Capture the cell that displays the provided text and extract its [x, y] central coordinate. 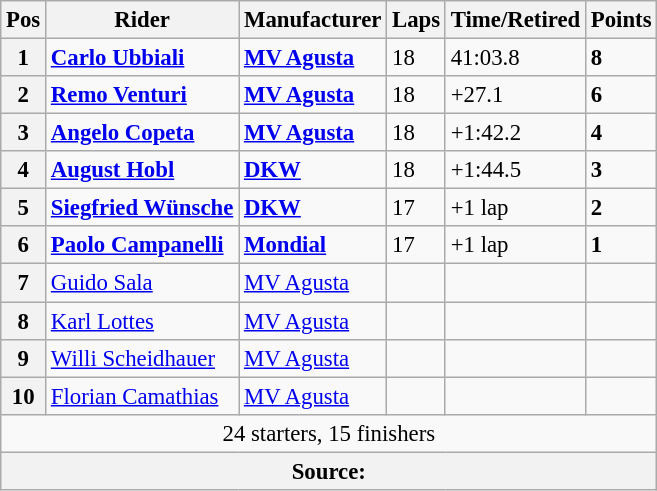
+1:42.2 [515, 133]
+1:44.5 [515, 170]
+27.1 [515, 95]
Laps [416, 20]
Willi Scheidhauer [142, 358]
Time/Retired [515, 20]
Points [622, 20]
Remo Venturi [142, 95]
Rider [142, 20]
24 starters, 15 finishers [329, 433]
Florian Camathias [142, 396]
Angelo Copeta [142, 133]
5 [24, 208]
7 [24, 283]
Siegfried Wünsche [142, 208]
Karl Lottes [142, 321]
Guido Sala [142, 283]
Manufacturer [313, 20]
Paolo Campanelli [142, 245]
August Hobl [142, 170]
Pos [24, 20]
10 [24, 396]
Carlo Ubbiali [142, 58]
9 [24, 358]
41:03.8 [515, 58]
Source: [329, 471]
Mondial [313, 245]
